For the text-containing cell, return its midpoint in (x, y) coordinate format. 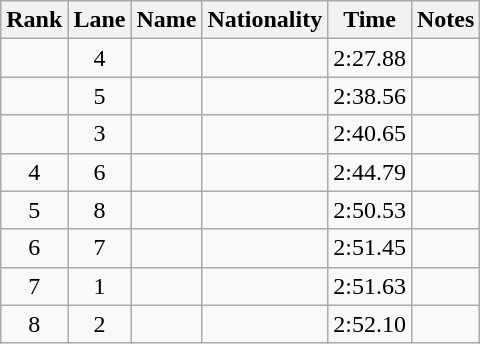
Nationality (265, 20)
Lane (100, 20)
2:51.63 (370, 286)
Notes (445, 20)
1 (100, 286)
2:52.10 (370, 324)
2 (100, 324)
Time (370, 20)
Name (166, 20)
2:51.45 (370, 248)
2:44.79 (370, 172)
2:40.65 (370, 134)
2:50.53 (370, 210)
2:38.56 (370, 96)
3 (100, 134)
Rank (34, 20)
2:27.88 (370, 58)
